Search for the cell housing the specified text and yield its [X, Y] center coordinate. 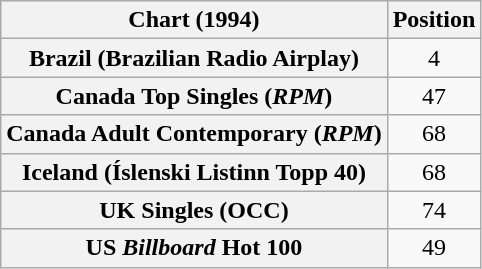
74 [434, 210]
UK Singles (OCC) [194, 210]
Chart (1994) [194, 20]
Position [434, 20]
Canada Adult Contemporary (RPM) [194, 134]
Iceland (Íslenski Listinn Topp 40) [194, 172]
47 [434, 96]
49 [434, 248]
US Billboard Hot 100 [194, 248]
Brazil (Brazilian Radio Airplay) [194, 58]
Canada Top Singles (RPM) [194, 96]
4 [434, 58]
